Output the [x, y] coordinate of the center of the cell containing the given text.  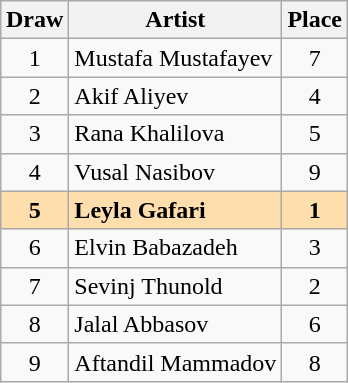
Jalal Abbasov [176, 324]
Artist [176, 20]
Place [315, 20]
Rana Khalilova [176, 134]
Vusal Nasibov [176, 172]
Leyla Gafari [176, 210]
Akif Aliyev [176, 96]
Sevinj Thunold [176, 286]
Mustafa Mustafayev [176, 58]
Aftandil Mammadov [176, 362]
Elvin Babazadeh [176, 248]
Draw [34, 20]
